Return [x, y] of the center of cell containing provided text 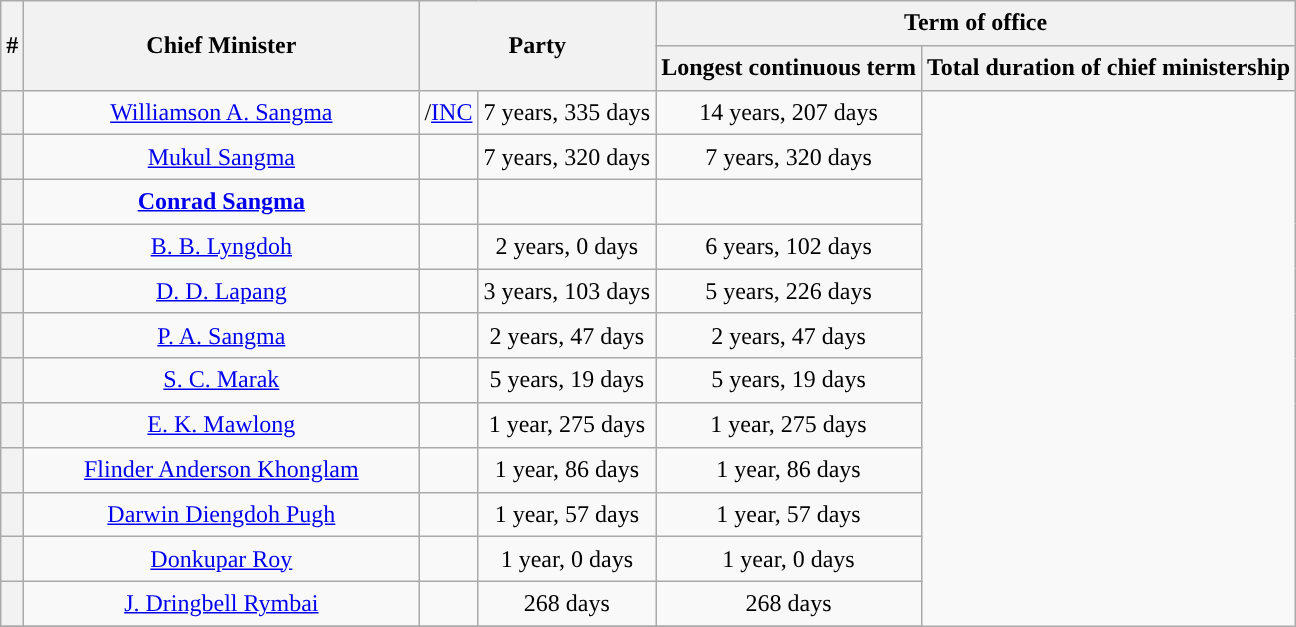
2 years, 0 days [567, 246]
5 years, 226 days [789, 292]
J. Dringbell Rymbai [222, 604]
B. B. Lyngdoh [222, 246]
Flinder Anderson Khonglam [222, 470]
D. D. Lapang [222, 292]
Chief Minister [222, 46]
Mukul Sangma [222, 158]
Longest continuous term [789, 68]
Party [538, 46]
E. K. Mawlong [222, 426]
Total duration of chief ministership [1108, 68]
Williamson A. Sangma [222, 112]
6 years, 102 days [789, 246]
Conrad Sangma [222, 202]
# [12, 46]
Donkupar Roy [222, 560]
3 years, 103 days [567, 292]
P. A. Sangma [222, 336]
7 years, 335 days [567, 112]
Term of office [976, 24]
/INC [448, 112]
S. C. Marak [222, 380]
Darwin Diengdoh Pugh [222, 514]
14 years, 207 days [789, 112]
